Detect which cell encompasses the target text, then output its (X, Y) center coordinate. 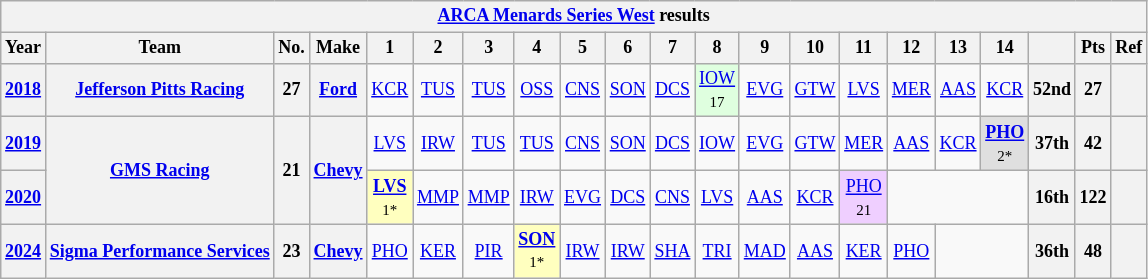
Jefferson Pitts Racing (160, 90)
122 (1093, 197)
PIR (488, 251)
5 (583, 48)
IOW (718, 144)
4 (537, 48)
7 (672, 48)
8 (718, 48)
SHA (672, 251)
2018 (24, 90)
ARCA Menards Series West results (574, 16)
OSS (537, 90)
Ford (338, 90)
Sigma Performance Services (160, 251)
Year (24, 48)
No. (292, 48)
PHO21 (864, 197)
Ref (1129, 48)
23 (292, 251)
9 (764, 48)
36th (1052, 251)
48 (1093, 251)
3 (488, 48)
13 (958, 48)
2020 (24, 197)
21 (292, 170)
MAD (764, 251)
14 (1005, 48)
37th (1052, 144)
LVS1* (390, 197)
6 (628, 48)
16th (1052, 197)
SON1* (537, 251)
1 (390, 48)
10 (815, 48)
TRI (718, 251)
IOW17 (718, 90)
2 (438, 48)
GMS Racing (160, 170)
52nd (1052, 90)
Pts (1093, 48)
11 (864, 48)
2019 (24, 144)
PHO2* (1005, 144)
Team (160, 48)
42 (1093, 144)
2024 (24, 251)
12 (911, 48)
Make (338, 48)
